Identify which cell holds the provided text, then report its (X, Y) central coordinate. 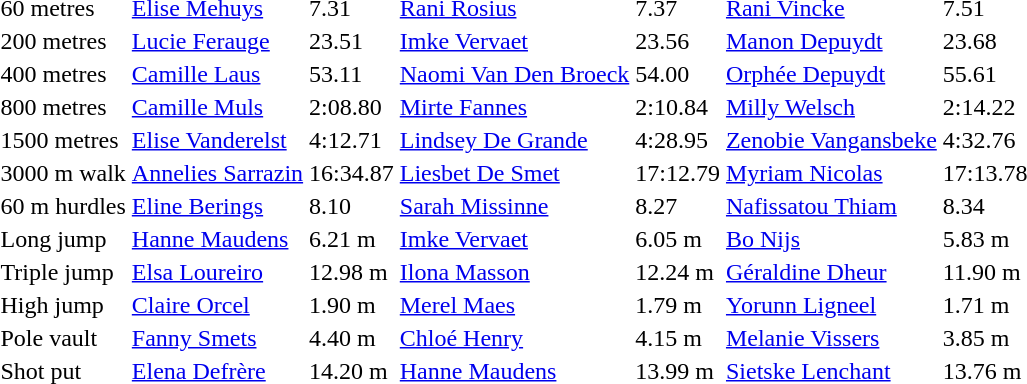
Lindsey De Grande (514, 140)
Eline Berings (217, 206)
Yorunn Ligneel (831, 305)
Claire Orcel (217, 305)
Liesbet De Smet (514, 173)
2:08.80 (352, 107)
Géraldine Dheur (831, 272)
Sarah Missinne (514, 206)
Melanie Vissers (831, 338)
12.24 m (678, 272)
Fanny Smets (217, 338)
8.10 (352, 206)
23.56 (678, 41)
1.90 m (352, 305)
4.15 m (678, 338)
12.98 m (352, 272)
4:28.95 (678, 140)
Zenobie Vangansbeke (831, 140)
6.21 m (352, 239)
Hanne Maudens (217, 239)
1.79 m (678, 305)
Chloé Henry (514, 338)
17:12.79 (678, 173)
2:10.84 (678, 107)
4:12.71 (352, 140)
23.51 (352, 41)
53.11 (352, 74)
Myriam Nicolas (831, 173)
Orphée Depuydt (831, 74)
54.00 (678, 74)
Manon Depuydt (831, 41)
Mirte Fannes (514, 107)
Elsa Loureiro (217, 272)
Camille Laus (217, 74)
Ilona Masson (514, 272)
6.05 m (678, 239)
Camille Muls (217, 107)
4.40 m (352, 338)
Annelies Sarrazin (217, 173)
Lucie Ferauge (217, 41)
8.27 (678, 206)
Bo Nijs (831, 239)
Naomi Van Den Broeck (514, 74)
Elise Vanderelst (217, 140)
Nafissatou Thiam (831, 206)
16:34.87 (352, 173)
Merel Maes (514, 305)
Milly Welsch (831, 107)
